Return [x, y] of the center of cell containing provided text 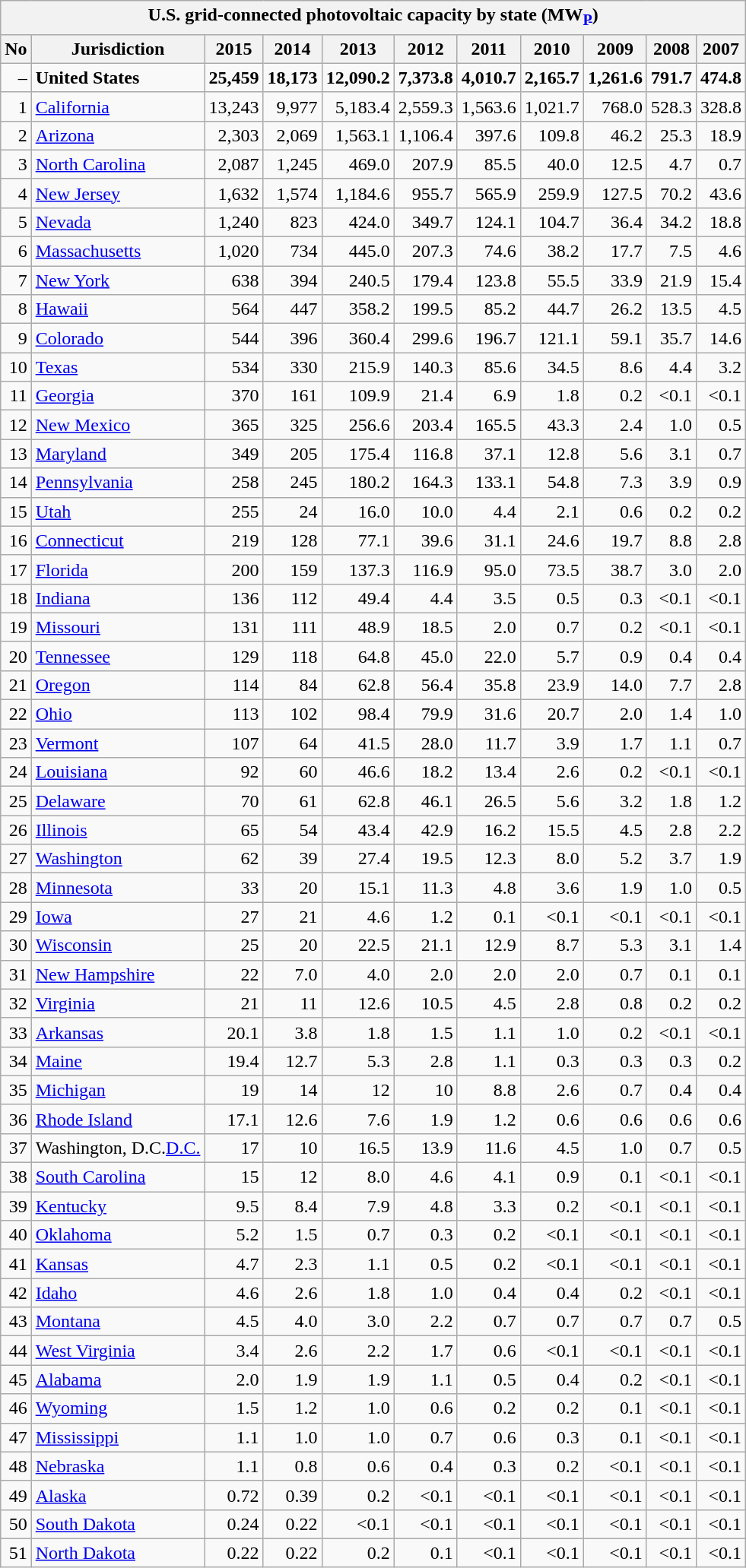
164.3 [426, 483]
255 [234, 512]
0.24 [234, 1524]
12.7 [292, 1061]
Hawaii [118, 309]
6 [16, 252]
370 [234, 396]
18.2 [426, 772]
11.7 [488, 743]
19.4 [234, 1061]
43 [16, 1322]
5.7 [552, 656]
38 [16, 1177]
245 [292, 483]
Georgia [118, 396]
358.2 [357, 309]
13.5 [671, 309]
424.0 [357, 222]
35 [16, 1090]
328.8 [721, 106]
34 [16, 1061]
116.9 [426, 569]
396 [292, 338]
2009 [614, 49]
219 [234, 540]
2 [16, 135]
2010 [552, 49]
7.3 [614, 483]
8.6 [614, 367]
Kansas [118, 1264]
39.6 [426, 540]
3.4 [234, 1351]
Nevada [118, 222]
365 [234, 425]
Nebraska [118, 1466]
2013 [357, 49]
Tennessee [118, 656]
64.8 [357, 656]
12.3 [488, 859]
Arizona [118, 135]
98.4 [357, 714]
United States [118, 78]
127.5 [614, 193]
18.5 [426, 627]
955.7 [426, 193]
823 [292, 222]
West Virginia [118, 1351]
3.7 [671, 859]
107 [234, 743]
65 [234, 830]
Maryland [118, 454]
12.9 [488, 946]
4 [16, 193]
38.7 [614, 569]
64 [292, 743]
No [16, 49]
9.5 [234, 1206]
2008 [671, 49]
12.8 [552, 454]
124.1 [488, 222]
330 [292, 367]
South Dakota [118, 1524]
44 [16, 1351]
118 [292, 656]
13 [16, 454]
42.9 [426, 830]
11.6 [488, 1148]
18,173 [292, 78]
54.8 [552, 483]
Mississippi [118, 1437]
40 [16, 1235]
3.8 [292, 1032]
54 [292, 830]
Montana [118, 1322]
2007 [721, 49]
256.6 [357, 425]
New York [118, 280]
49 [16, 1495]
1,240 [234, 222]
349.7 [426, 222]
8 [16, 309]
50 [16, 1524]
70 [234, 801]
564 [234, 309]
U.S. grid-connected photovoltaic capacity by state (MWP) [373, 17]
129 [234, 656]
Virginia [118, 1003]
469.0 [357, 164]
Kentucky [118, 1206]
179.4 [426, 280]
22.5 [357, 946]
74.6 [488, 252]
1,021.7 [552, 106]
200 [234, 569]
Pennsylvania [118, 483]
2011 [488, 49]
133.1 [488, 483]
29 [16, 917]
8.7 [552, 946]
41.5 [357, 743]
59.1 [614, 338]
11.3 [426, 888]
258 [234, 483]
New Jersey [118, 193]
95.0 [488, 569]
140.3 [426, 367]
207.3 [426, 252]
2.3 [292, 1264]
1,261.6 [614, 78]
47 [16, 1437]
45 [16, 1380]
61 [292, 801]
46 [16, 1408]
12.5 [614, 164]
California [118, 106]
New Hampshire [118, 974]
Rhode Island [118, 1119]
137.3 [357, 569]
2,165.7 [552, 78]
43.4 [357, 830]
1,632 [234, 193]
10.5 [426, 1003]
397.6 [488, 135]
Colorado [118, 338]
23.9 [552, 685]
16.5 [357, 1148]
24.6 [552, 540]
46.2 [614, 135]
18.9 [721, 135]
Idaho [118, 1293]
31.6 [488, 714]
48 [16, 1466]
1,574 [292, 193]
2,303 [234, 135]
5,183.4 [357, 106]
30 [16, 946]
1,563.1 [357, 135]
70.2 [671, 193]
175.4 [357, 454]
7.5 [671, 252]
112 [292, 598]
7.9 [357, 1206]
Alabama [118, 1380]
109.9 [357, 396]
9,977 [292, 106]
31 [16, 974]
8.4 [292, 1206]
77.1 [357, 540]
43.6 [721, 193]
259.9 [552, 193]
37.1 [488, 454]
45.0 [426, 656]
1,563.6 [488, 106]
Wyoming [118, 1408]
2015 [234, 49]
85.6 [488, 367]
447 [292, 309]
26.5 [488, 801]
26.2 [614, 309]
445.0 [357, 252]
109.8 [552, 135]
161 [292, 396]
7.7 [671, 685]
121.1 [552, 338]
2014 [292, 49]
18 [16, 598]
3 [16, 164]
40.0 [552, 164]
Oregon [118, 685]
Minnesota [118, 888]
13.9 [426, 1148]
Florida [118, 569]
3.6 [552, 888]
2012 [426, 49]
114 [234, 685]
35.8 [488, 685]
207.9 [426, 164]
32 [16, 1003]
44.7 [552, 309]
92 [234, 772]
528.3 [671, 106]
Iowa [118, 917]
17.1 [234, 1119]
2.1 [552, 512]
42 [16, 1293]
Alaska [118, 1495]
33.9 [614, 280]
21.4 [426, 396]
18.8 [721, 222]
2,087 [234, 164]
20.1 [234, 1032]
Vermont [118, 743]
Texas [118, 367]
34.5 [552, 367]
Delaware [118, 801]
34.2 [671, 222]
10.0 [426, 512]
North Carolina [118, 164]
5 [16, 222]
15.4 [721, 280]
Utah [118, 512]
0.39 [292, 1495]
51 [16, 1553]
Connecticut [118, 540]
3.3 [488, 1206]
Michigan [118, 1090]
9 [16, 338]
13,243 [234, 106]
565.9 [488, 193]
15.5 [552, 830]
Illinois [118, 830]
38.2 [552, 252]
544 [234, 338]
113 [234, 714]
16.0 [357, 512]
2,559.3 [426, 106]
1,020 [234, 252]
Oklahoma [118, 1235]
Arkansas [118, 1032]
180.2 [357, 483]
South Carolina [118, 1177]
7.0 [292, 974]
1,245 [292, 164]
21.9 [671, 280]
3.5 [488, 598]
349 [234, 454]
299.6 [426, 338]
Massachusetts [118, 252]
1 [16, 106]
791.7 [671, 78]
60 [292, 772]
27.4 [357, 859]
474.8 [721, 78]
199.5 [426, 309]
111 [292, 627]
196.7 [488, 338]
25,459 [234, 78]
46.1 [426, 801]
49.4 [357, 598]
159 [292, 569]
22.0 [488, 656]
Maine [118, 1061]
123.8 [488, 280]
12,090.2 [357, 78]
55.5 [552, 280]
Ohio [118, 714]
62 [234, 859]
41 [16, 1264]
31.1 [488, 540]
Jurisdiction [118, 49]
131 [234, 627]
2.4 [614, 425]
36.4 [614, 222]
203.4 [426, 425]
136 [234, 598]
48.9 [357, 627]
Washington [118, 859]
102 [292, 714]
14.0 [614, 685]
17.7 [614, 252]
768.0 [614, 106]
6.9 [488, 396]
0.72 [234, 1495]
1,184.6 [357, 193]
215.9 [357, 367]
36 [16, 1119]
84 [292, 685]
79.9 [426, 714]
46.6 [357, 772]
56.4 [426, 685]
85.2 [488, 309]
Indiana [118, 598]
240.5 [357, 280]
43.3 [552, 425]
13.4 [488, 772]
116.8 [426, 454]
Louisiana [118, 772]
21.1 [426, 946]
638 [234, 280]
128 [292, 540]
37 [16, 1148]
2,069 [292, 135]
Wisconsin [118, 946]
16 [16, 540]
4,010.7 [488, 78]
7 [16, 280]
19.5 [426, 859]
7,373.8 [426, 78]
35.7 [671, 338]
16.2 [488, 830]
4.1 [488, 1177]
North Dakota [118, 1553]
25.3 [671, 135]
14.6 [721, 338]
28.0 [426, 743]
19.7 [614, 540]
394 [292, 280]
26 [16, 830]
New Mexico [118, 425]
73.5 [552, 569]
23 [16, 743]
205 [292, 454]
104.7 [552, 222]
325 [292, 425]
85.5 [488, 164]
1,106.4 [426, 135]
– [16, 78]
165.5 [488, 425]
7.6 [357, 1119]
20.7 [552, 714]
Washington, D.C.D.C. [118, 1148]
15.1 [357, 888]
28 [16, 888]
734 [292, 252]
Missouri [118, 627]
360.4 [357, 338]
534 [234, 367]
